Output the (X, Y) coordinate of the center of the cell containing the given text.  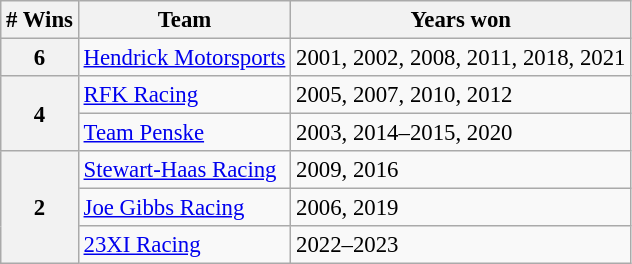
# Wins (40, 20)
Joe Gibbs Racing (184, 208)
2022–2023 (461, 245)
2 (40, 208)
Team (184, 20)
Team Penske (184, 133)
Years won (461, 20)
Stewart-Haas Racing (184, 170)
2001, 2002, 2008, 2011, 2018, 2021 (461, 58)
Hendrick Motorsports (184, 58)
23XI Racing (184, 245)
2006, 2019 (461, 208)
4 (40, 114)
2005, 2007, 2010, 2012 (461, 95)
2009, 2016 (461, 170)
RFK Racing (184, 95)
6 (40, 58)
2003, 2014–2015, 2020 (461, 133)
